Scan for the cell matching the given text and deliver its (x, y) coordinate at center. 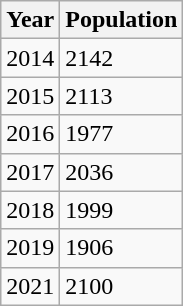
2014 (30, 58)
2036 (122, 172)
2015 (30, 96)
1999 (122, 210)
2017 (30, 172)
2016 (30, 134)
1906 (122, 248)
2113 (122, 96)
Year (30, 20)
2018 (30, 210)
2100 (122, 286)
2019 (30, 248)
Population (122, 20)
2142 (122, 58)
1977 (122, 134)
2021 (30, 286)
